Pinpoint the cell where the given text exists, returning its [x, y] midpoint coordinate. 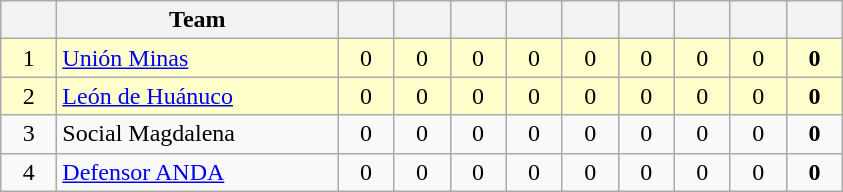
Unión Minas [198, 58]
Team [198, 20]
Defensor ANDA [198, 172]
1 [29, 58]
2 [29, 96]
3 [29, 134]
4 [29, 172]
León de Huánuco [198, 96]
Social Magdalena [198, 134]
